Return (x, y) of the center of cell containing provided text 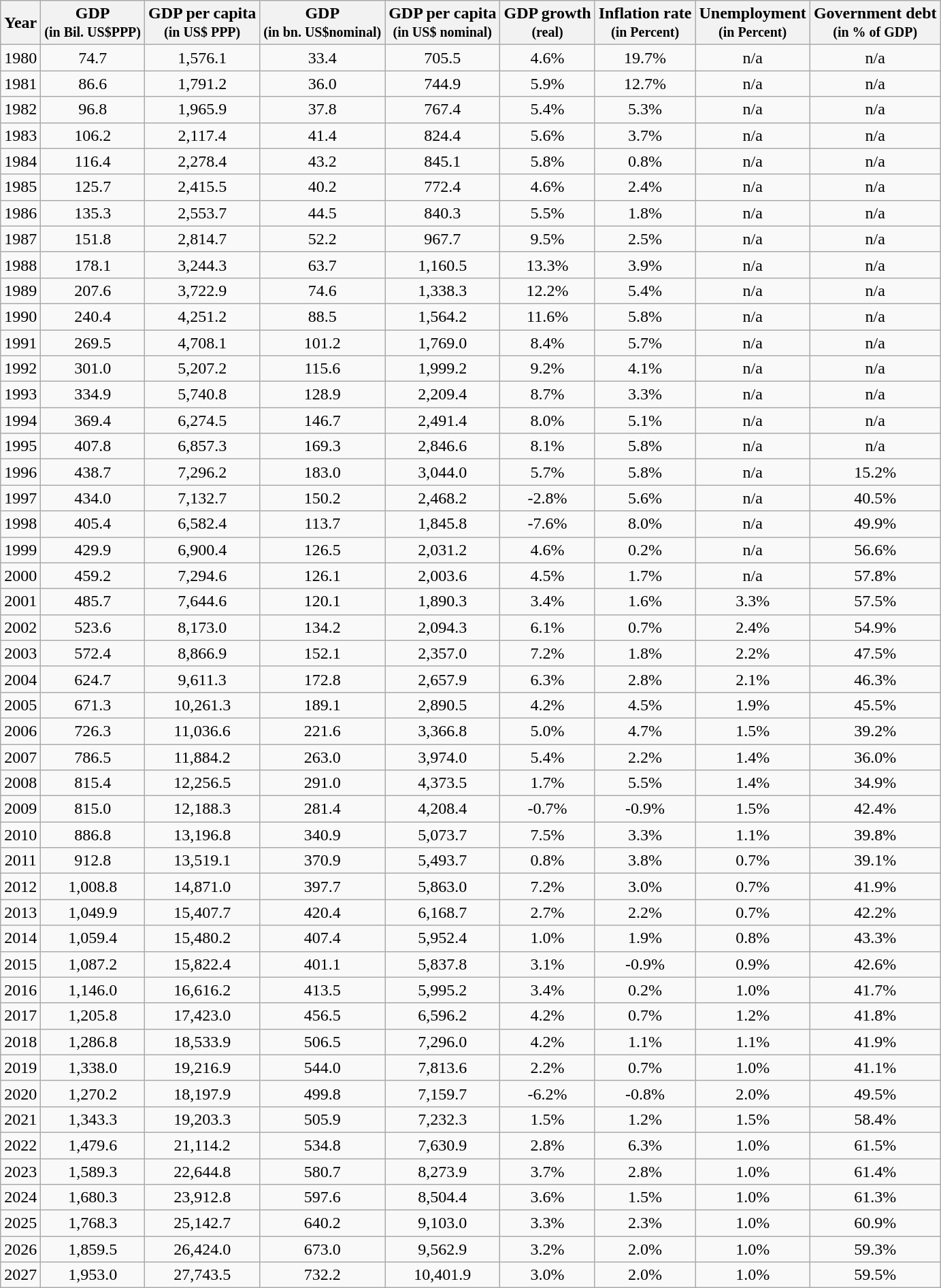
5.3% (645, 110)
301.0 (93, 369)
1,479.6 (93, 1145)
0.9% (753, 964)
59.3% (875, 1249)
1998 (20, 524)
23,912.8 (203, 1198)
434.0 (93, 498)
8,866.9 (203, 653)
14,871.0 (203, 887)
1,999.2 (442, 369)
1,769.0 (442, 342)
15.2% (875, 472)
2,209.4 (442, 395)
499.8 (323, 1093)
60.9% (875, 1223)
1987 (20, 239)
13.3% (547, 265)
5.9% (547, 84)
2013 (20, 912)
7,813.6 (442, 1068)
61.3% (875, 1198)
407.8 (93, 446)
456.5 (323, 1016)
Year (20, 23)
269.5 (93, 342)
597.6 (323, 1198)
41.8% (875, 1016)
772.4 (442, 187)
59.5% (875, 1275)
1,160.5 (442, 265)
13,196.8 (203, 835)
12.2% (547, 291)
2001 (20, 601)
420.4 (323, 912)
56.6% (875, 550)
369.4 (93, 420)
1980 (20, 58)
2012 (20, 887)
5,952.4 (442, 938)
3.8% (645, 861)
726.3 (93, 731)
4,373.5 (442, 783)
22,644.8 (203, 1171)
459.2 (93, 576)
8,273.9 (442, 1171)
1989 (20, 291)
1991 (20, 342)
10,401.9 (442, 1275)
43.3% (875, 938)
2022 (20, 1145)
2011 (20, 861)
429.9 (93, 550)
3.2% (547, 1249)
845.1 (442, 161)
4.1% (645, 369)
13,519.1 (203, 861)
21,114.2 (203, 1145)
534.8 (323, 1145)
6,274.5 (203, 420)
GDP(in Bil. US$PPP) (93, 23)
1984 (20, 161)
2016 (20, 990)
8.1% (547, 446)
912.8 (93, 861)
7,132.7 (203, 498)
506.5 (323, 1042)
37.8 (323, 110)
9,611.3 (203, 679)
705.5 (442, 58)
1,576.1 (203, 58)
732.2 (323, 1275)
1990 (20, 316)
120.1 (323, 601)
61.5% (875, 1145)
1,845.8 (442, 524)
1986 (20, 213)
2009 (20, 809)
1992 (20, 369)
1,059.4 (93, 938)
2000 (20, 576)
Inflation rate(in Percent) (645, 23)
115.6 (323, 369)
2006 (20, 731)
7,630.9 (442, 1145)
2.7% (547, 912)
183.0 (323, 472)
2.3% (645, 1223)
1995 (20, 446)
1988 (20, 265)
2.1% (753, 679)
263.0 (323, 757)
1,286.8 (93, 1042)
580.7 (323, 1171)
221.6 (323, 731)
11,036.6 (203, 731)
2004 (20, 679)
786.5 (93, 757)
7.5% (547, 835)
74.6 (323, 291)
397.7 (323, 887)
2,846.6 (442, 446)
11.6% (547, 316)
407.4 (323, 938)
7,159.7 (442, 1093)
815.0 (93, 809)
15,480.2 (203, 938)
485.7 (93, 601)
2,553.7 (203, 213)
1993 (20, 395)
3,974.0 (442, 757)
624.7 (93, 679)
2,890.5 (442, 705)
1.6% (645, 601)
125.7 (93, 187)
36.0 (323, 84)
6,900.4 (203, 550)
10,261.3 (203, 705)
2,357.0 (442, 653)
42.4% (875, 809)
2,031.2 (442, 550)
126.1 (323, 576)
2,468.2 (442, 498)
43.2 (323, 161)
19,216.9 (203, 1068)
1,343.3 (93, 1119)
18,533.9 (203, 1042)
3,244.3 (203, 265)
5,073.7 (442, 835)
673.0 (323, 1249)
58.4% (875, 1119)
57.8% (875, 576)
523.6 (93, 627)
46.3% (875, 679)
1,680.3 (93, 1198)
1,965.9 (203, 110)
12.7% (645, 84)
2,814.7 (203, 239)
33.4 (323, 58)
128.9 (323, 395)
39.1% (875, 861)
178.1 (93, 265)
281.4 (323, 809)
172.8 (323, 679)
1,338.3 (442, 291)
5,995.2 (442, 990)
42.6% (875, 964)
1996 (20, 472)
3.9% (645, 265)
7,294.6 (203, 576)
6,168.7 (442, 912)
2007 (20, 757)
52.2 (323, 239)
640.2 (323, 1223)
41.4 (323, 135)
1983 (20, 135)
1,205.8 (93, 1016)
2,117.4 (203, 135)
49.5% (875, 1093)
7,232.3 (442, 1119)
44.5 (323, 213)
Unemployment(in Percent) (753, 23)
-2.8% (547, 498)
6,857.3 (203, 446)
291.0 (323, 783)
2025 (20, 1223)
2020 (20, 1093)
1985 (20, 187)
2,094.3 (442, 627)
1,953.0 (93, 1275)
146.7 (323, 420)
967.7 (442, 239)
3,366.8 (442, 731)
2,491.4 (442, 420)
4,208.4 (442, 809)
34.9% (875, 783)
151.8 (93, 239)
340.9 (323, 835)
572.4 (93, 653)
5,837.8 (442, 964)
2018 (20, 1042)
1,859.5 (93, 1249)
9.5% (547, 239)
7,296.0 (442, 1042)
41.7% (875, 990)
2,415.5 (203, 187)
334.9 (93, 395)
2,657.9 (442, 679)
152.1 (323, 653)
1999 (20, 550)
544.0 (323, 1068)
2,003.6 (442, 576)
5,207.2 (203, 369)
27,743.5 (203, 1275)
2026 (20, 1249)
42.2% (875, 912)
1,564.2 (442, 316)
-7.6% (547, 524)
3.6% (547, 1198)
19.7% (645, 58)
47.5% (875, 653)
57.5% (875, 601)
41.1% (875, 1068)
824.4 (442, 135)
40.2 (323, 187)
7,296.2 (203, 472)
61.4% (875, 1171)
401.1 (323, 964)
18,197.9 (203, 1093)
1982 (20, 110)
3,722.9 (203, 291)
12,188.3 (203, 809)
113.7 (323, 524)
19,203.3 (203, 1119)
767.4 (442, 110)
3.1% (547, 964)
815.4 (93, 783)
6,596.2 (442, 1016)
74.7 (93, 58)
1,087.2 (93, 964)
207.6 (93, 291)
GDP per capita(in US$ PPP) (203, 23)
6,582.4 (203, 524)
39.8% (875, 835)
2024 (20, 1198)
26,424.0 (203, 1249)
2002 (20, 627)
505.9 (323, 1119)
370.9 (323, 861)
3,044.0 (442, 472)
2,278.4 (203, 161)
12,256.5 (203, 783)
Government debt(in % of GDP) (875, 23)
2.5% (645, 239)
405.4 (93, 524)
8.7% (547, 395)
15,822.4 (203, 964)
11,884.2 (203, 757)
96.8 (93, 110)
16,616.2 (203, 990)
840.3 (442, 213)
4.7% (645, 731)
134.2 (323, 627)
36.0% (875, 757)
1981 (20, 84)
1997 (20, 498)
49.9% (875, 524)
1,768.3 (93, 1223)
54.9% (875, 627)
9,103.0 (442, 1223)
169.3 (323, 446)
116.4 (93, 161)
39.2% (875, 731)
2005 (20, 705)
438.7 (93, 472)
5,863.0 (442, 887)
1,589.3 (93, 1171)
1,270.2 (93, 1093)
8.4% (547, 342)
15,407.7 (203, 912)
17,423.0 (203, 1016)
1,146.0 (93, 990)
189.1 (323, 705)
5.1% (645, 420)
8,173.0 (203, 627)
88.5 (323, 316)
126.5 (323, 550)
7,644.6 (203, 601)
135.3 (93, 213)
25,142.7 (203, 1223)
2010 (20, 835)
2027 (20, 1275)
5,493.7 (442, 861)
5,740.8 (203, 395)
8,504.4 (442, 1198)
2023 (20, 1171)
240.4 (93, 316)
6.1% (547, 627)
9,562.9 (442, 1249)
2003 (20, 653)
GDP(in bn. US$nominal) (323, 23)
1,890.3 (442, 601)
1,338.0 (93, 1068)
45.5% (875, 705)
-0.8% (645, 1093)
GDP per capita(in US$ nominal) (442, 23)
86.6 (93, 84)
1994 (20, 420)
106.2 (93, 135)
1,008.8 (93, 887)
2014 (20, 938)
2019 (20, 1068)
2021 (20, 1119)
150.2 (323, 498)
886.8 (93, 835)
63.7 (323, 265)
2008 (20, 783)
GDP growth(real) (547, 23)
-0.7% (547, 809)
101.2 (323, 342)
-6.2% (547, 1093)
4,251.2 (203, 316)
671.3 (93, 705)
1,791.2 (203, 84)
744.9 (442, 84)
9.2% (547, 369)
4,708.1 (203, 342)
1,049.9 (93, 912)
2015 (20, 964)
40.5% (875, 498)
413.5 (323, 990)
2017 (20, 1016)
5.0% (547, 731)
